Search for the cell housing the specified text and yield its [x, y] center coordinate. 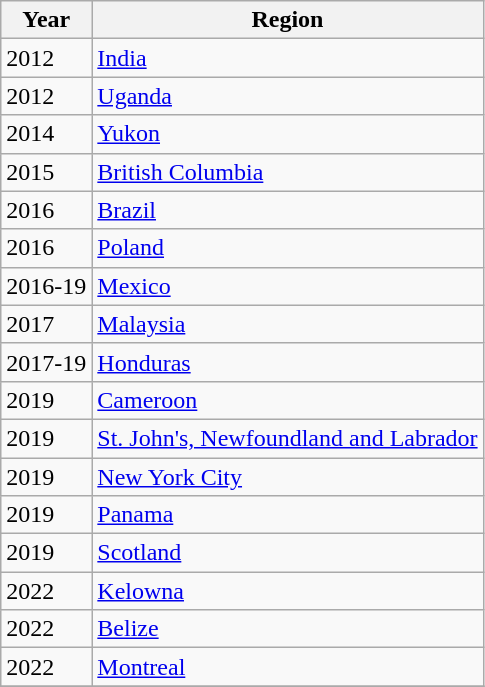
Panama [288, 515]
2017-19 [46, 362]
2014 [46, 134]
Brazil [288, 210]
Scotland [288, 553]
2016-19 [46, 286]
Honduras [288, 362]
Uganda [288, 96]
Poland [288, 248]
Belize [288, 629]
Region [288, 20]
Cameroon [288, 400]
Mexico [288, 286]
Malaysia [288, 324]
Yukon [288, 134]
Montreal [288, 667]
Kelowna [288, 591]
New York City [288, 477]
St. John's, Newfoundland and Labrador [288, 438]
British Columbia [288, 172]
2015 [46, 172]
India [288, 58]
Year [46, 20]
2017 [46, 324]
